Output the (X, Y) coordinate of the center of the cell containing the given text.  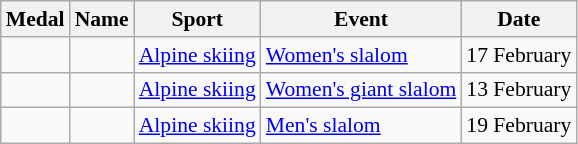
19 February (518, 126)
Men's slalom (362, 126)
Sport (198, 19)
17 February (518, 55)
Women's slalom (362, 55)
Event (362, 19)
Name (102, 19)
Women's giant slalom (362, 90)
Date (518, 19)
13 February (518, 90)
Medal (36, 19)
